From the cell containing the given text, extract its center point as [X, Y] coordinate. 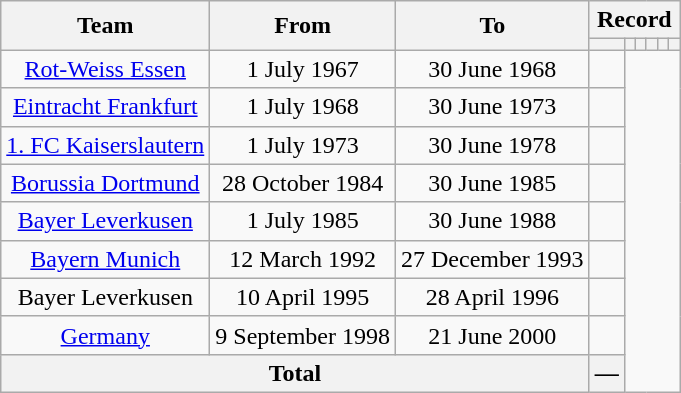
To [492, 26]
30 June 1978 [492, 145]
12 March 1992 [303, 259]
10 April 1995 [303, 297]
Eintracht Frankfurt [106, 107]
1. FC Kaiserslautern [106, 145]
1 July 1985 [303, 221]
28 October 1984 [303, 183]
30 June 1988 [492, 221]
— [606, 373]
1 July 1967 [303, 69]
30 June 1968 [492, 69]
27 December 1993 [492, 259]
Borussia Dortmund [106, 183]
30 June 1973 [492, 107]
9 September 1998 [303, 335]
1 July 1973 [303, 145]
Record [634, 20]
30 June 1985 [492, 183]
From [303, 26]
Total [295, 373]
1 July 1968 [303, 107]
21 June 2000 [492, 335]
Bayern Munich [106, 259]
Rot-Weiss Essen [106, 69]
28 April 1996 [492, 297]
Germany [106, 335]
Team [106, 26]
